Return [X, Y] of the center of cell containing provided text 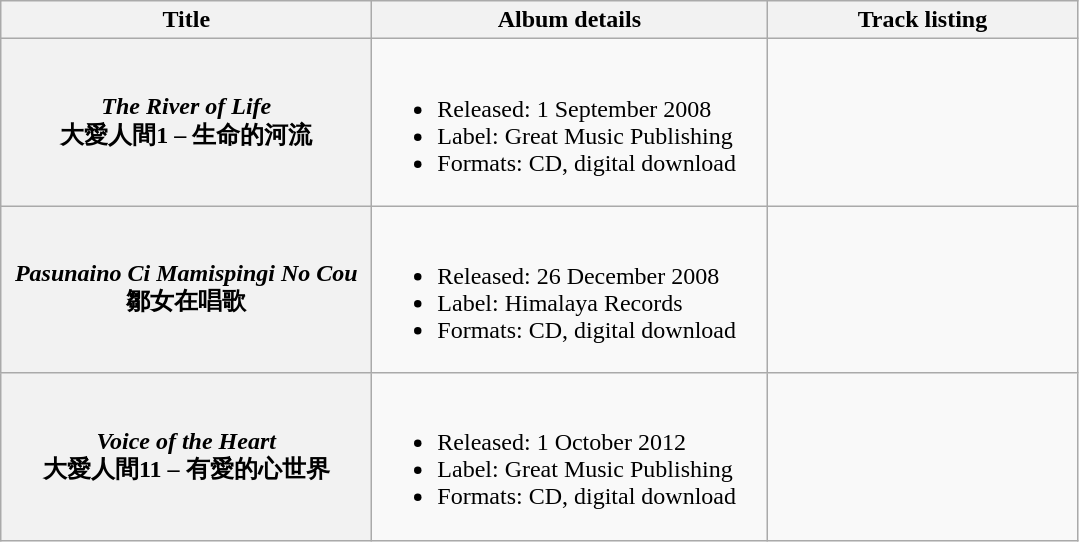
Released: 1 September 2008Label: Great Music PublishingFormats: CD, digital download [570, 122]
Voice of the Heart大愛人間11 – 有愛的心世界 [186, 456]
The River of Life 大愛人間1 – 生命的河流 [186, 122]
Title [186, 20]
Album details [570, 20]
Released: 1 October 2012Label: Great Music PublishingFormats: CD, digital download [570, 456]
Pasunaino Ci Mamispingi No Cou鄒女在唱歌 [186, 290]
Track listing [922, 20]
Released: 26 December 2008Label: Himalaya RecordsFormats: CD, digital download [570, 290]
